Pinpoint the cell where the given text exists, returning its [X, Y] midpoint coordinate. 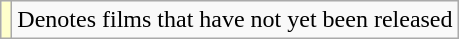
Denotes films that have not yet been released [235, 20]
